Pinpoint the cell where the given text exists, returning its (X, Y) midpoint coordinate. 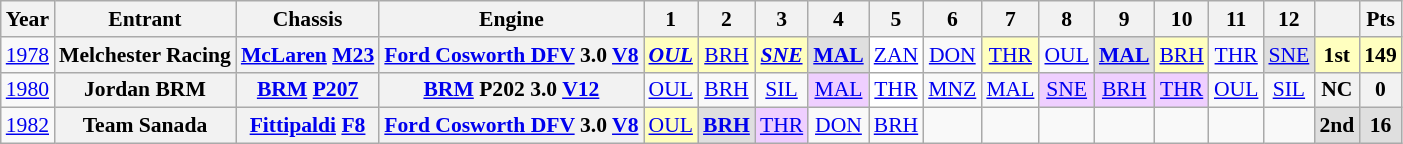
NC (1336, 90)
4 (838, 19)
3 (782, 19)
Engine (511, 19)
10 (1182, 19)
5 (896, 19)
1980 (28, 90)
8 (1066, 19)
9 (1124, 19)
1 (671, 19)
6 (952, 19)
ZAN (896, 55)
Melchester Racing (145, 55)
16 (1380, 126)
2nd (1336, 126)
149 (1380, 55)
11 (1236, 19)
Year (28, 19)
2 (726, 19)
BRM P202 3.0 V12 (511, 90)
BRM P207 (308, 90)
7 (1010, 19)
Jordan BRM (145, 90)
McLaren M23 (308, 55)
Chassis (308, 19)
1978 (28, 55)
Pts (1380, 19)
Team Sanada (145, 126)
1st (1336, 55)
1982 (28, 126)
Entrant (145, 19)
0 (1380, 90)
MNZ (952, 90)
Fittipaldi F8 (308, 126)
12 (1288, 19)
